Capture the cell that displays the provided text and extract its (X, Y) central coordinate. 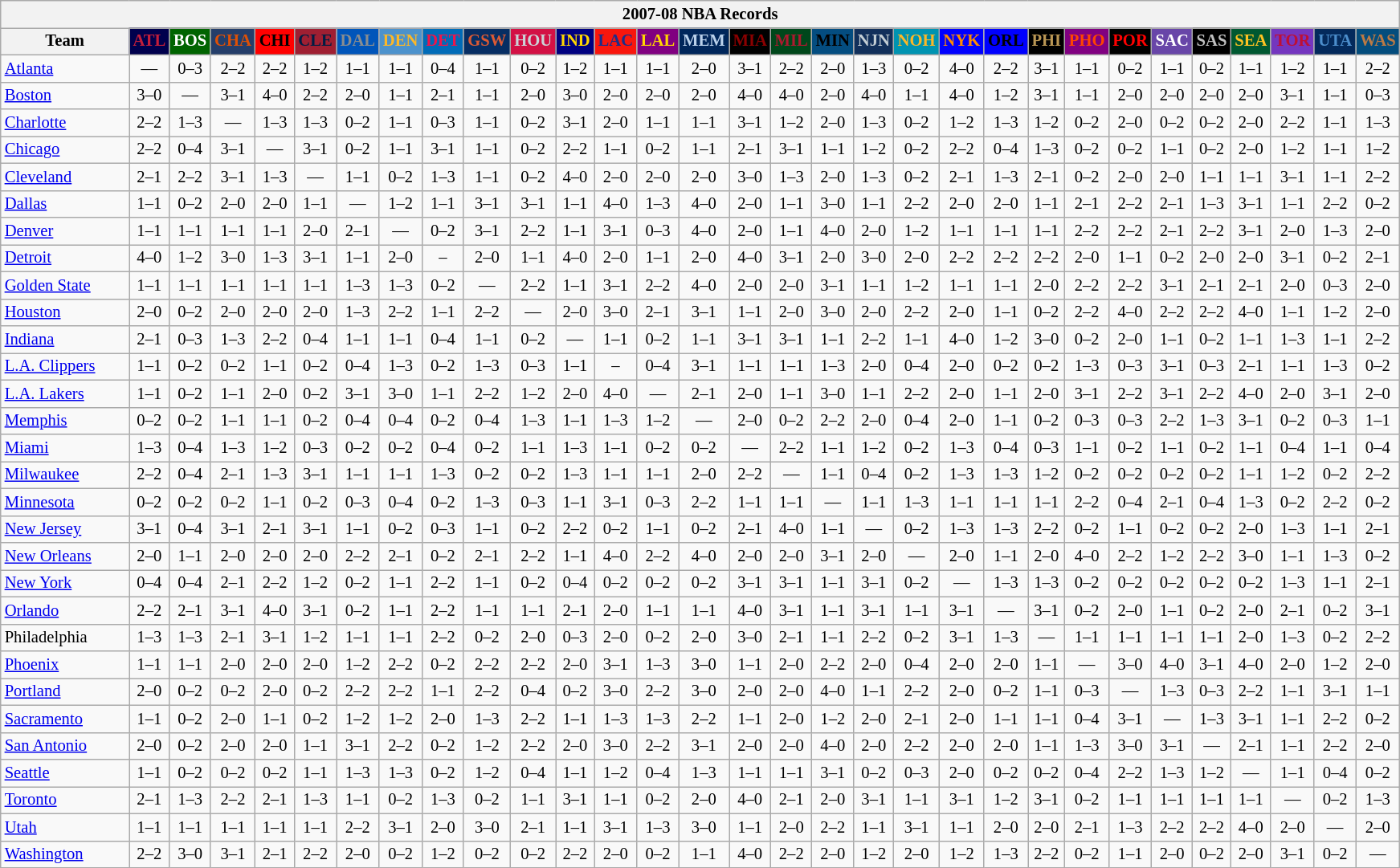
L.A. Lakers (65, 393)
LAL (658, 41)
PHO (1087, 41)
Boston (65, 96)
New Jersey (65, 529)
PHI (1047, 41)
NOH (917, 41)
Chicago (65, 149)
2007-08 NBA Records (700, 14)
SEA (1251, 41)
IND (575, 41)
UTA (1335, 41)
DET (443, 41)
CHI (275, 41)
CHA (233, 41)
SAC (1173, 41)
HOU (533, 41)
Portland (65, 691)
New York (65, 583)
SAS (1212, 41)
Phoenix (65, 664)
Minnesota (65, 502)
Miami (65, 447)
CLE (315, 41)
New Orleans (65, 556)
DEN (400, 41)
Washington (65, 854)
ATL (149, 41)
NJN (874, 41)
Detroit (65, 258)
BOS (190, 41)
DAL (358, 41)
POR (1129, 41)
L.A. Clippers (65, 366)
GSW (487, 41)
Denver (65, 230)
Memphis (65, 421)
Toronto (65, 800)
LAC (615, 41)
Orlando (65, 610)
MEM (704, 41)
Utah (65, 827)
TOR (1292, 41)
Indiana (65, 340)
Team (65, 41)
San Antonio (65, 746)
Milwaukee (65, 475)
NYK (961, 41)
Cleveland (65, 177)
Houston (65, 312)
MIL (792, 41)
ORL (1006, 41)
Seattle (65, 773)
Charlotte (65, 123)
Atlanta (65, 68)
Sacramento (65, 719)
MIN (833, 41)
WAS (1378, 41)
Golden State (65, 285)
Dallas (65, 204)
Philadelphia (65, 638)
MIA (750, 41)
